Scan for the cell matching the given text and deliver its (X, Y) coordinate at center. 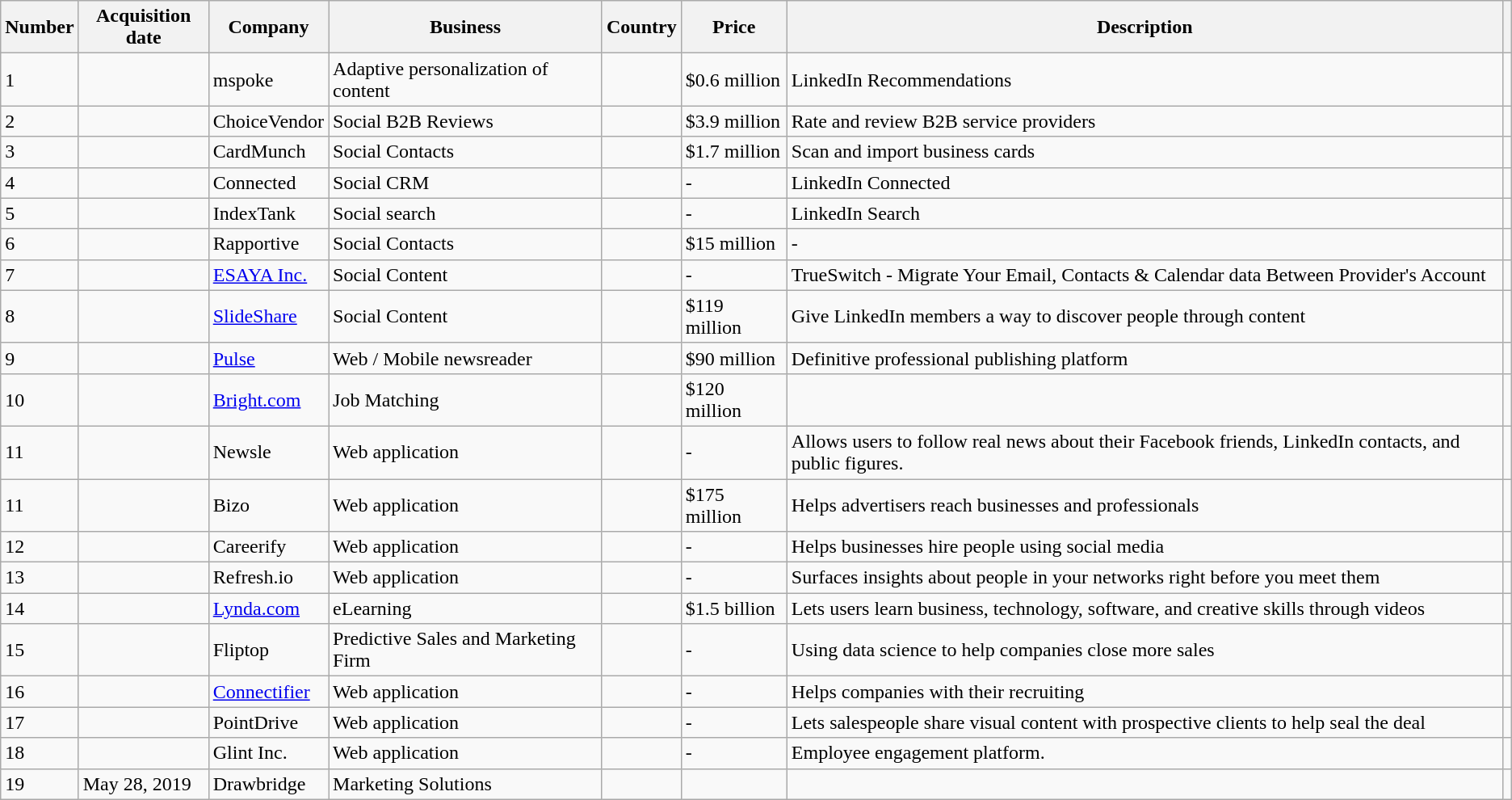
PointDrive (268, 722)
13 (40, 578)
$15 million (733, 244)
Bizo (268, 504)
3 (40, 152)
10 (40, 399)
$0.6 million (733, 79)
2 (40, 121)
LinkedIn Recommendations (1144, 79)
LinkedIn Connected (1144, 183)
IndexTank (268, 213)
Allows users to follow real news about their Facebook friends, LinkedIn contacts, and public figures. (1144, 453)
TrueSwitch - Migrate Your Email, Contacts & Calendar data Between Provider's Account (1144, 275)
Connected (268, 183)
1 (40, 79)
Pulse (268, 358)
4 (40, 183)
Web / Mobile newsreader (465, 358)
Country (641, 27)
$90 million (733, 358)
Drawbridge (268, 784)
18 (40, 753)
Scan and import business cards (1144, 152)
$1.5 billion (733, 608)
Connectifier (268, 692)
Number (40, 27)
Company (268, 27)
Description (1144, 27)
Newsle (268, 453)
Fliptop (268, 650)
14 (40, 608)
19 (40, 784)
Give LinkedIn members a way to discover people through content (1144, 317)
Helps companies with their recruiting (1144, 692)
LinkedIn Search (1144, 213)
12 (40, 547)
Job Matching (465, 399)
Careerify (268, 547)
15 (40, 650)
Glint Inc. (268, 753)
Lets salespeople share visual content with prospective clients to help seal the deal (1144, 722)
Rapportive (268, 244)
eLearning (465, 608)
Definitive professional publishing platform (1144, 358)
17 (40, 722)
Social search (465, 213)
SlideShare (268, 317)
Using data science to help companies close more sales (1144, 650)
$175 million (733, 504)
Price (733, 27)
May 28, 2019 (144, 784)
Acquisition date (144, 27)
Refresh.io (268, 578)
Surfaces insights about people in your networks right before you meet them (1144, 578)
Marketing Solutions (465, 784)
16 (40, 692)
$119 million (733, 317)
Rate and review B2B service providers (1144, 121)
6 (40, 244)
Social CRM (465, 183)
$1.7 million (733, 152)
Business (465, 27)
Lynda.com (268, 608)
5 (40, 213)
$120 million (733, 399)
$3.9 million (733, 121)
CardMunch (268, 152)
Bright.com (268, 399)
Social B2B Reviews (465, 121)
Lets users learn business, technology, software, and creative skills through videos (1144, 608)
7 (40, 275)
ESAYA Inc. (268, 275)
Helps advertisers reach businesses and professionals (1144, 504)
9 (40, 358)
Employee engagement platform. (1144, 753)
Predictive Sales and Marketing Firm (465, 650)
mspoke (268, 79)
8 (40, 317)
Helps businesses hire people using social media (1144, 547)
ChoiceVendor (268, 121)
Adaptive personalization of content (465, 79)
